Detect which cell encompasses the target text, then output its [x, y] center coordinate. 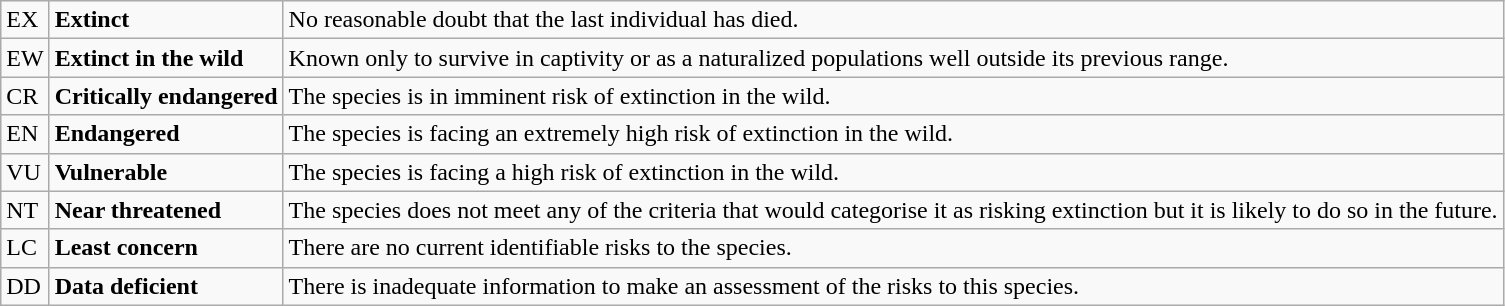
The species does not meet any of the criteria that would categorise it as risking extinction but it is likely to do so in the future. [893, 210]
Critically endangered [166, 96]
VU [25, 172]
The species is facing a high risk of extinction in the wild. [893, 172]
The species is facing an extremely high risk of extinction in the wild. [893, 134]
NT [25, 210]
The species is in imminent risk of extinction in the wild. [893, 96]
Least concern [166, 248]
EW [25, 58]
Endangered [166, 134]
Extinct in the wild [166, 58]
CR [25, 96]
Data deficient [166, 286]
There are no current identifiable risks to the species. [893, 248]
Extinct [166, 20]
There is inadequate information to make an assessment of the risks to this species. [893, 286]
Vulnerable [166, 172]
EN [25, 134]
No reasonable doubt that the last individual has died. [893, 20]
EX [25, 20]
LC [25, 248]
Near threatened [166, 210]
DD [25, 286]
Known only to survive in captivity or as a naturalized populations well outside its previous range. [893, 58]
